Capture the cell that displays the provided text and extract its (x, y) central coordinate. 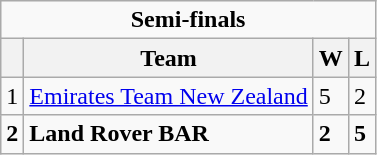
Land Rover BAR (169, 134)
Team (169, 58)
1 (12, 96)
W (330, 58)
Semi-finals (188, 20)
Emirates Team New Zealand (169, 96)
L (362, 58)
